Return the (x, y) coordinate for the center point of the cell that contains the specified text.  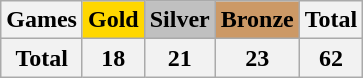
Gold (113, 20)
21 (180, 58)
18 (113, 58)
Bronze (257, 20)
62 (331, 58)
Games (42, 20)
23 (257, 58)
Silver (180, 20)
